Extract the [X, Y] coordinate from the center of the cell holding the provided text.  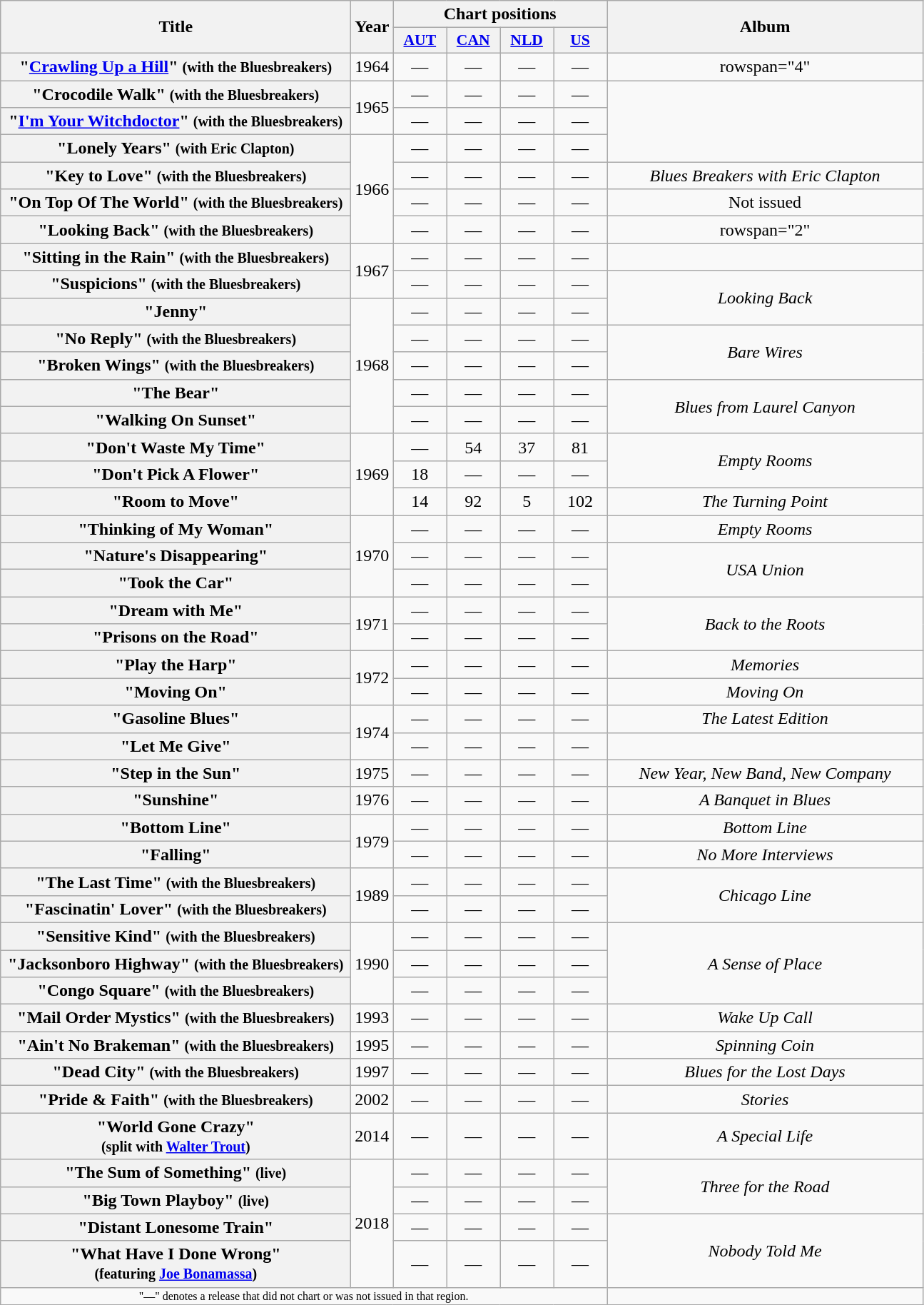
"Fascinatin' Lover" (with the Bluesbreakers) [176, 909]
1976 [372, 800]
Spinning Coin [765, 1045]
Blues for the Lost Days [765, 1072]
"The Sum of Something" (live) [176, 1173]
A Sense of Place [765, 963]
AUT [420, 41]
1993 [372, 1018]
1964 [372, 66]
"Sitting in the Rain" (with the Bluesbreakers) [176, 257]
New Year, New Band, New Company [765, 773]
"The Last Time" (with the Bluesbreakers) [176, 882]
"Congo Square" (with the Bluesbreakers) [176, 991]
rowspan="2" [765, 230]
"Big Town Playboy" (live) [176, 1200]
Bottom Line [765, 827]
2014 [372, 1137]
"Sensitive Kind" (with the Bluesbreakers) [176, 936]
Back to the Roots [765, 624]
NLD [527, 41]
81 [581, 447]
"Jenny" [176, 311]
"—" denotes a release that did not chart or was not issued in that region. [304, 1296]
"Let Me Give" [176, 746]
1972 [372, 678]
1966 [372, 189]
rowspan="4" [765, 66]
1995 [372, 1045]
14 [420, 501]
"Gasoline Blues" [176, 719]
1969 [372, 474]
1971 [372, 624]
"Step in the Sun" [176, 773]
1968 [372, 366]
Title [176, 27]
"Falling" [176, 855]
92 [474, 501]
Looking Back [765, 298]
USA Union [765, 570]
"Don't Pick A Flower" [176, 474]
Not issued [765, 203]
1970 [372, 556]
"Moving On" [176, 692]
"Crawling Up a Hill" (with the Bluesbreakers) [176, 66]
1974 [372, 732]
"On Top Of The World" (with the Bluesbreakers) [176, 203]
54 [474, 447]
"Don't Waste My Time" [176, 447]
18 [420, 474]
"Play the Harp" [176, 665]
Chart positions [500, 14]
"What Have I Done Wrong"(featuring Joe Bonamassa) [176, 1264]
1979 [372, 841]
Chicago Line [765, 895]
No More Interviews [765, 855]
"Broken Wings" (with the Bluesbreakers) [176, 366]
"Nature's Disappearing" [176, 556]
"Jacksonboro Highway" (with the Bluesbreakers) [176, 963]
2018 [372, 1224]
"Thinking of My Woman" [176, 529]
5 [527, 501]
1989 [372, 895]
1965 [372, 107]
US [581, 41]
1975 [372, 773]
"Sunshine" [176, 800]
A Special Life [765, 1137]
A Banquet in Blues [765, 800]
102 [581, 501]
Three for the Road [765, 1186]
37 [527, 447]
"World Gone Crazy"(split with Walter Trout) [176, 1137]
"Lonely Years" (with Eric Clapton) [176, 148]
"Mail Order Mystics" (with the Bluesbreakers) [176, 1018]
"Bottom Line" [176, 827]
"Took the Car" [176, 583]
Nobody Told Me [765, 1251]
Blues from Laurel Canyon [765, 406]
Album [765, 27]
"Looking Back" (with the Bluesbreakers) [176, 230]
Stories [765, 1099]
"Prisons on the Road" [176, 638]
Moving On [765, 692]
"Key to Love" (with the Bluesbreakers) [176, 176]
"Ain't No Brakeman" (with the Bluesbreakers) [176, 1045]
"Dream with Me" [176, 610]
1990 [372, 963]
The Latest Edition [765, 719]
Bare Wires [765, 352]
"Room to Move" [176, 501]
The Turning Point [765, 501]
1997 [372, 1072]
"Walking On Sunset" [176, 420]
"Dead City" (with the Bluesbreakers) [176, 1072]
Memories [765, 665]
"I'm Your Witchdoctor" (with the Bluesbreakers) [176, 121]
2002 [372, 1099]
Blues Breakers with Eric Clapton [765, 176]
"The Bear" [176, 393]
"Crocodile Walk" (with the Bluesbreakers) [176, 94]
1967 [372, 271]
CAN [474, 41]
Year [372, 27]
"Pride & Faith" (with the Bluesbreakers) [176, 1099]
Wake Up Call [765, 1018]
"Suspicions" (with the Bluesbreakers) [176, 284]
"No Reply" (with the Bluesbreakers) [176, 338]
"Distant Lonesome Train" [176, 1227]
